Output the (x, y) coordinate of the center of the cell containing the given text.  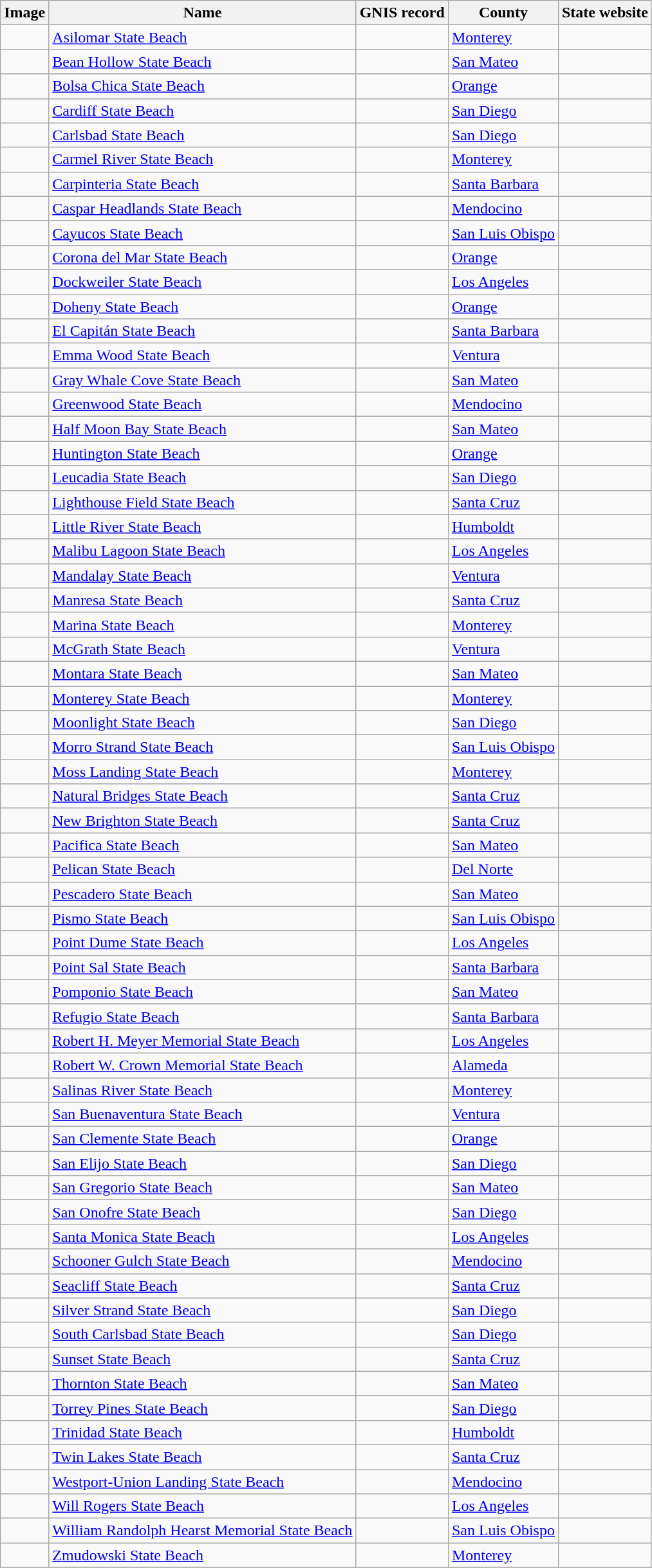
William Randolph Hearst Memorial State Beach (202, 1531)
State website (605, 13)
Carlsbad State Beach (202, 135)
Greenwood State Beach (202, 405)
Cayucos State Beach (202, 233)
Seacliff State Beach (202, 1286)
Bean Hollow State Beach (202, 62)
Carpinteria State Beach (202, 184)
Caspar Headlands State Beach (202, 208)
Refugio State Beach (202, 1016)
San Clemente State Beach (202, 1139)
Pacifica State Beach (202, 845)
McGrath State Beach (202, 649)
Alameda (503, 1065)
El Capitán State Beach (202, 331)
Huntington State Beach (202, 453)
Moonlight State Beach (202, 723)
Marina State Beach (202, 624)
Name (202, 13)
New Brighton State Beach (202, 821)
Pismo State Beach (202, 918)
Montara State Beach (202, 673)
San Onofre State Beach (202, 1212)
Dockweiler State Beach (202, 282)
Asilomar State Beach (202, 37)
Gray Whale Cove State Beach (202, 380)
Pelican State Beach (202, 870)
Robert W. Crown Memorial State Beach (202, 1065)
Westport-Union Landing State Beach (202, 1481)
Silver Strand State Beach (202, 1310)
Point Sal State Beach (202, 967)
San Elijo State Beach (202, 1163)
Pomponio State Beach (202, 992)
County (503, 13)
Carmel River State Beach (202, 160)
Lighthouse Field State Beach (202, 502)
Emma Wood State Beach (202, 356)
Bolsa Chica State Beach (202, 86)
Little River State Beach (202, 527)
Manresa State Beach (202, 600)
GNIS record (402, 13)
Monterey State Beach (202, 698)
Robert H. Meyer Memorial State Beach (202, 1041)
Point Dume State Beach (202, 943)
Pescadero State Beach (202, 894)
Morro Strand State Beach (202, 747)
Leucadia State Beach (202, 478)
South Carlsbad State Beach (202, 1335)
Zmudowski State Beach (202, 1555)
Moss Landing State Beach (202, 772)
Will Rogers State Beach (202, 1506)
Mandalay State Beach (202, 576)
Malibu Lagoon State Beach (202, 551)
Sunset State Beach (202, 1359)
Half Moon Bay State Beach (202, 429)
Salinas River State Beach (202, 1090)
Natural Bridges State Beach (202, 796)
Del Norte (503, 870)
Torrey Pines State Beach (202, 1408)
Image (24, 13)
San Buenaventura State Beach (202, 1115)
Cardiff State Beach (202, 111)
Corona del Mar State Beach (202, 257)
Thornton State Beach (202, 1383)
Santa Monica State Beach (202, 1237)
Twin Lakes State Beach (202, 1457)
Schooner Gulch State Beach (202, 1261)
Doheny State Beach (202, 307)
San Gregorio State Beach (202, 1188)
Trinidad State Beach (202, 1432)
